Capture the cell that displays the provided text and extract its (X, Y) central coordinate. 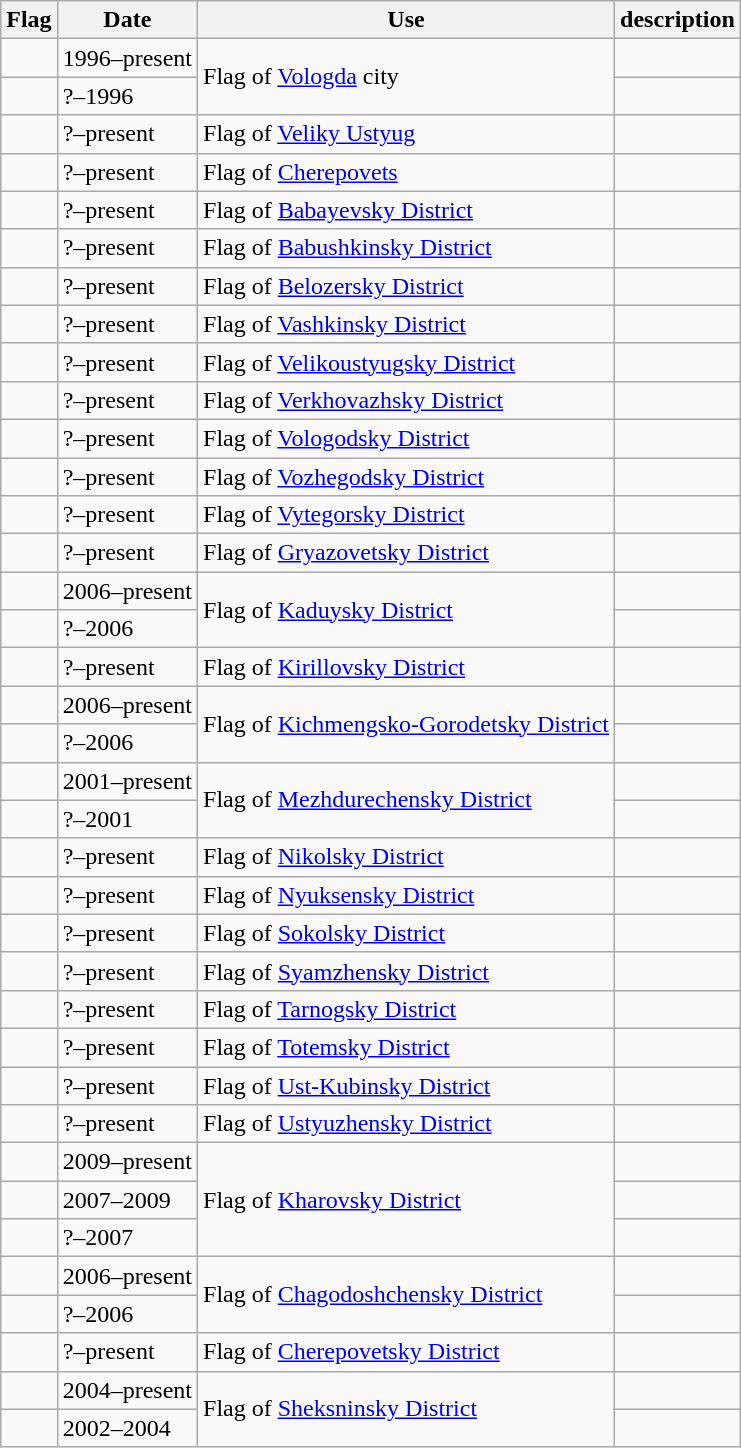
Flag of Mezhdurechensky District (406, 800)
Date (127, 20)
Flag of Vytegorsky District (406, 515)
Flag of Ustyuzhensky District (406, 1124)
?–2007 (127, 1238)
Flag of Velikoustyugsky District (406, 362)
Flag of Cherepovetsky District (406, 1352)
Flag of Totemsky District (406, 1047)
Flag of Babayevsky District (406, 210)
?–1996 (127, 96)
Flag of Vozhegodsky District (406, 477)
Flag of Kaduysky District (406, 610)
Flag of Belozersky District (406, 286)
Flag of Vologda city (406, 77)
Flag of Babushkinsky District (406, 248)
Flag of Kichmengsko-Gorodetsky District (406, 724)
Flag of Veliky Ustyug (406, 134)
Flag (29, 20)
2002–2004 (127, 1428)
Use (406, 20)
2004–present (127, 1390)
Flag of Kirillovsky District (406, 667)
1996–present (127, 58)
Flag of Kharovsky District (406, 1200)
2007–2009 (127, 1200)
Flag of Ust-Kubinsky District (406, 1085)
?–2001 (127, 819)
Flag of Vashkinsky District (406, 324)
Flag of Cherepovets (406, 172)
2001–present (127, 781)
Flag of Nyuksensky District (406, 895)
Flag of Chagodoshchensky District (406, 1295)
Flag of Syamzhensky District (406, 971)
Flag of Sheksninsky District (406, 1409)
Flag of Verkhovazhsky District (406, 400)
Flag of Nikolsky District (406, 857)
Flag of Tarnogsky District (406, 1009)
Flag of Vologodsky District (406, 438)
description (678, 20)
Flag of Gryazovetsky District (406, 553)
2009–present (127, 1162)
Flag of Sokolsky District (406, 933)
